Determine the (x, y) coordinate at the center of the cell enclosing the given text.  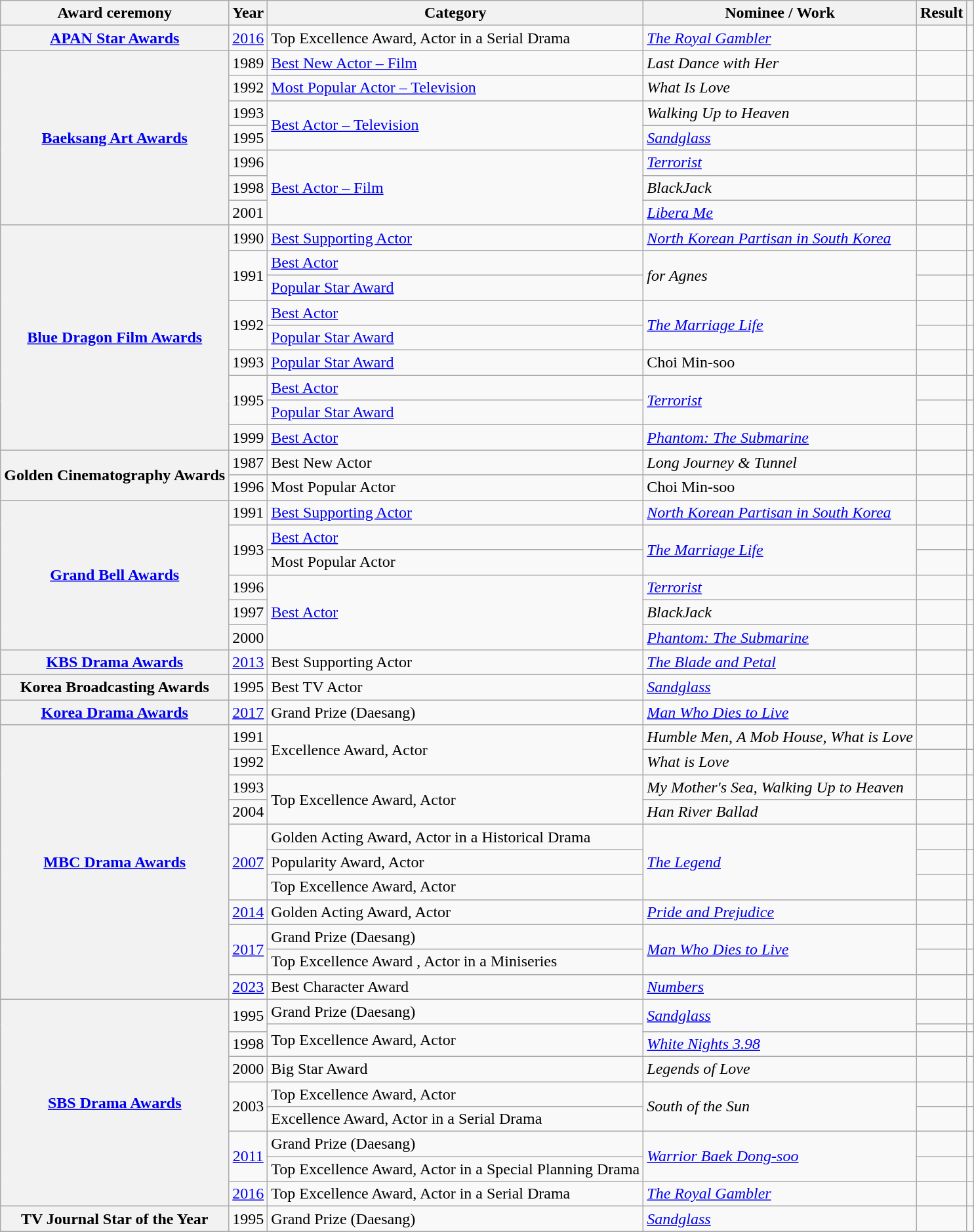
Best New Actor (455, 462)
1997 (248, 612)
2014 (248, 912)
The Blade and Petal (781, 662)
Best New Actor – Film (455, 63)
Pride and Prejudice (781, 912)
Korea Broadcasting Awards (115, 687)
Result (941, 13)
KBS Drama Awards (115, 662)
Baeksang Art Awards (115, 138)
TV Journal Star of the Year (115, 1219)
MBC Drama Awards (115, 862)
Excellence Award, Actor in a Serial Drama (455, 1119)
2001 (248, 213)
Popularity Award, Actor (455, 862)
Best Actor – Film (455, 188)
Last Dance with Her (781, 63)
Year (248, 13)
2007 (248, 862)
Long Journey & Tunnel (781, 462)
1989 (248, 63)
Han River Ballad (781, 812)
What Is Love (781, 88)
Korea Drama Awards (115, 712)
2013 (248, 662)
White Nights 3.98 (781, 1044)
Big Star Award (455, 1069)
Golden Acting Award, Actor (455, 912)
1987 (248, 462)
South of the Sun (781, 1106)
Best Character Award (455, 987)
Top Excellence Award , Actor in a Miniseries (455, 962)
The Legend (781, 862)
1999 (248, 438)
2004 (248, 812)
1990 (248, 237)
Golden Cinematography Awards (115, 475)
Best TV Actor (455, 687)
SBS Drama Awards (115, 1103)
My Mother's Sea, Walking Up to Heaven (781, 787)
APAN Star Awards (115, 38)
Best Actor – Television (455, 125)
Humble Men, A Mob House, What is Love (781, 737)
Top Excellence Award, Actor in a Special Planning Drama (455, 1169)
Warrior Baek Dong-soo (781, 1157)
for Agnes (781, 275)
Excellence Award, Actor (455, 750)
2011 (248, 1157)
2003 (248, 1106)
Legends of Love (781, 1069)
Blue Dragon Film Awards (115, 337)
Most Popular Actor – Television (455, 88)
Walking Up to Heaven (781, 113)
Grand Bell Awards (115, 575)
Award ceremony (115, 13)
2023 (248, 987)
What is Love (781, 762)
Category (455, 13)
Golden Acting Award, Actor in a Historical Drama (455, 837)
Nominee / Work (781, 13)
Numbers (781, 987)
Libera Me (781, 213)
